Detect which cell encompasses the target text, then output its [x, y] center coordinate. 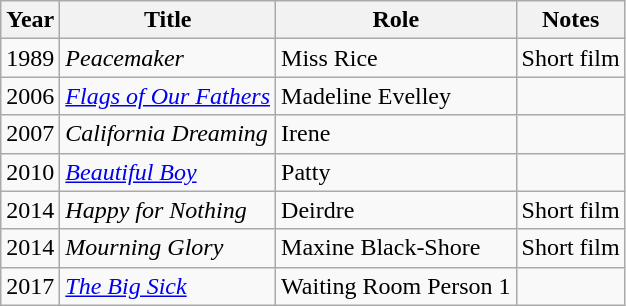
Deirdre [396, 210]
2017 [30, 286]
Madeline Evelley [396, 96]
Notes [570, 20]
Peacemaker [168, 58]
1989 [30, 58]
The Big Sick [168, 286]
Flags of Our Fathers [168, 96]
Waiting Room Person 1 [396, 286]
2010 [30, 172]
Miss Rice [396, 58]
Year [30, 20]
Beautiful Boy [168, 172]
Irene [396, 134]
Role [396, 20]
2007 [30, 134]
California Dreaming [168, 134]
Happy for Nothing [168, 210]
2006 [30, 96]
Patty [396, 172]
Maxine Black-Shore [396, 248]
Title [168, 20]
Mourning Glory [168, 248]
